Output the (x, y) coordinate of the center of the cell containing the given text.  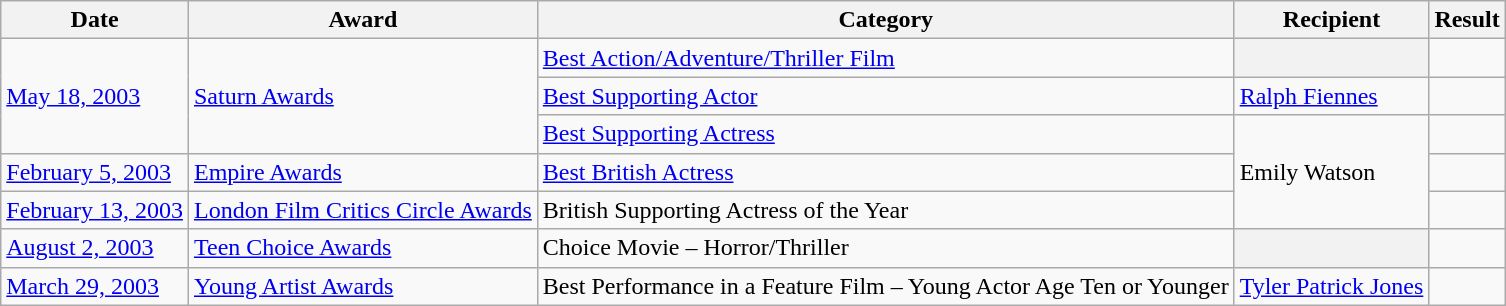
Tyler Patrick Jones (1332, 286)
Category (886, 20)
Best Supporting Actress (886, 134)
Ralph Fiennes (1332, 96)
Recipient (1332, 20)
London Film Critics Circle Awards (362, 210)
Emily Watson (1332, 172)
March 29, 2003 (95, 286)
Empire Awards (362, 172)
Choice Movie – Horror/Thriller (886, 248)
February 13, 2003 (95, 210)
Date (95, 20)
Teen Choice Awards (362, 248)
Young Artist Awards (362, 286)
February 5, 2003 (95, 172)
May 18, 2003 (95, 96)
August 2, 2003 (95, 248)
Best Supporting Actor (886, 96)
Best Action/Adventure/Thriller Film (886, 58)
Best British Actress (886, 172)
Saturn Awards (362, 96)
Best Performance in a Feature Film – Young Actor Age Ten or Younger (886, 286)
Result (1467, 20)
Award (362, 20)
British Supporting Actress of the Year (886, 210)
